Return [x, y] of the center of cell containing provided text 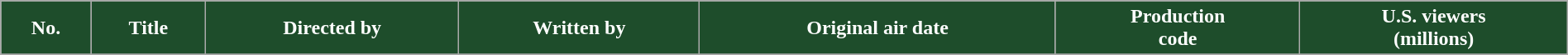
Written by [579, 28]
Directed by [332, 28]
Original air date [878, 28]
U.S. viewers(millions) [1434, 28]
Productioncode [1178, 28]
Title [148, 28]
No. [46, 28]
